Search for the cell housing the specified text and yield its (x, y) center coordinate. 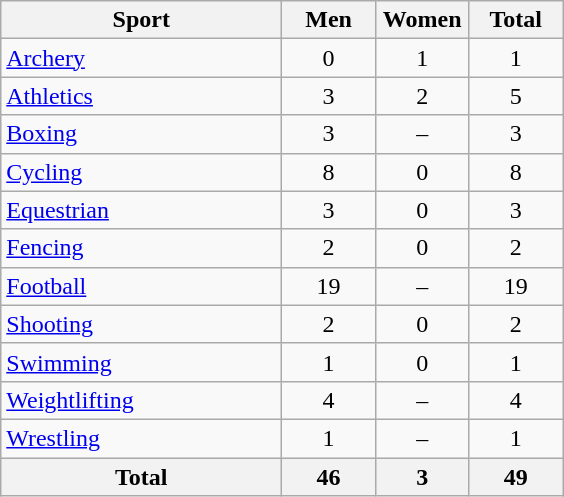
49 (516, 477)
Weightlifting (142, 400)
Men (329, 20)
Women (422, 20)
46 (329, 477)
Equestrian (142, 210)
Boxing (142, 134)
Wrestling (142, 438)
Athletics (142, 96)
5 (516, 96)
Cycling (142, 172)
Football (142, 286)
Shooting (142, 324)
Swimming (142, 362)
Fencing (142, 248)
Sport (142, 20)
Archery (142, 58)
